Return (X, Y) of the center of cell containing provided text 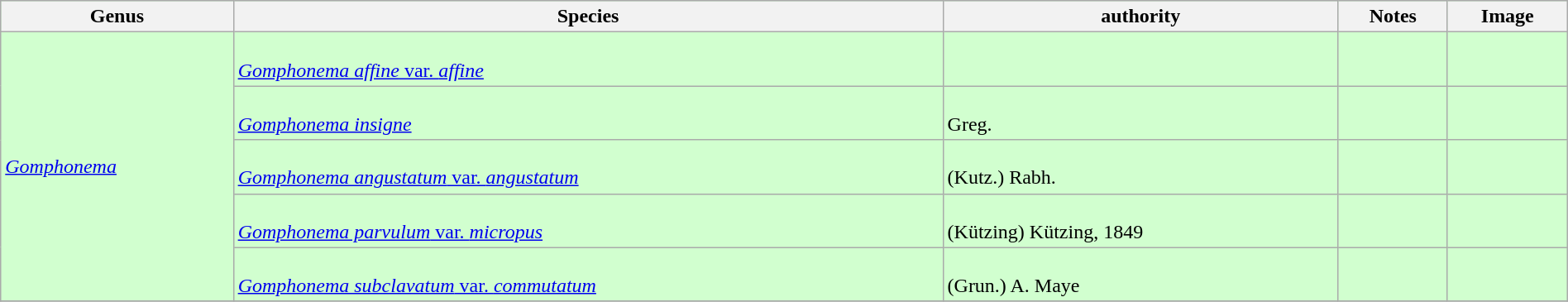
Greg. (1140, 113)
Gomphonema insigne (588, 113)
Gomphonema affine var. affine (588, 60)
Notes (1393, 17)
Gomphonema (117, 167)
Gomphonema subclavatum var. commutatum (588, 275)
Gomphonema angustatum var. angustatum (588, 167)
Gomphonema parvulum var. micropus (588, 220)
(Grun.) A. Maye (1140, 275)
Genus (117, 17)
(Kutz.) Rabh. (1140, 167)
(Kützing) Kützing, 1849 (1140, 220)
Image (1507, 17)
authority (1140, 17)
Species (588, 17)
